Capture the cell that displays the provided text and extract its (x, y) central coordinate. 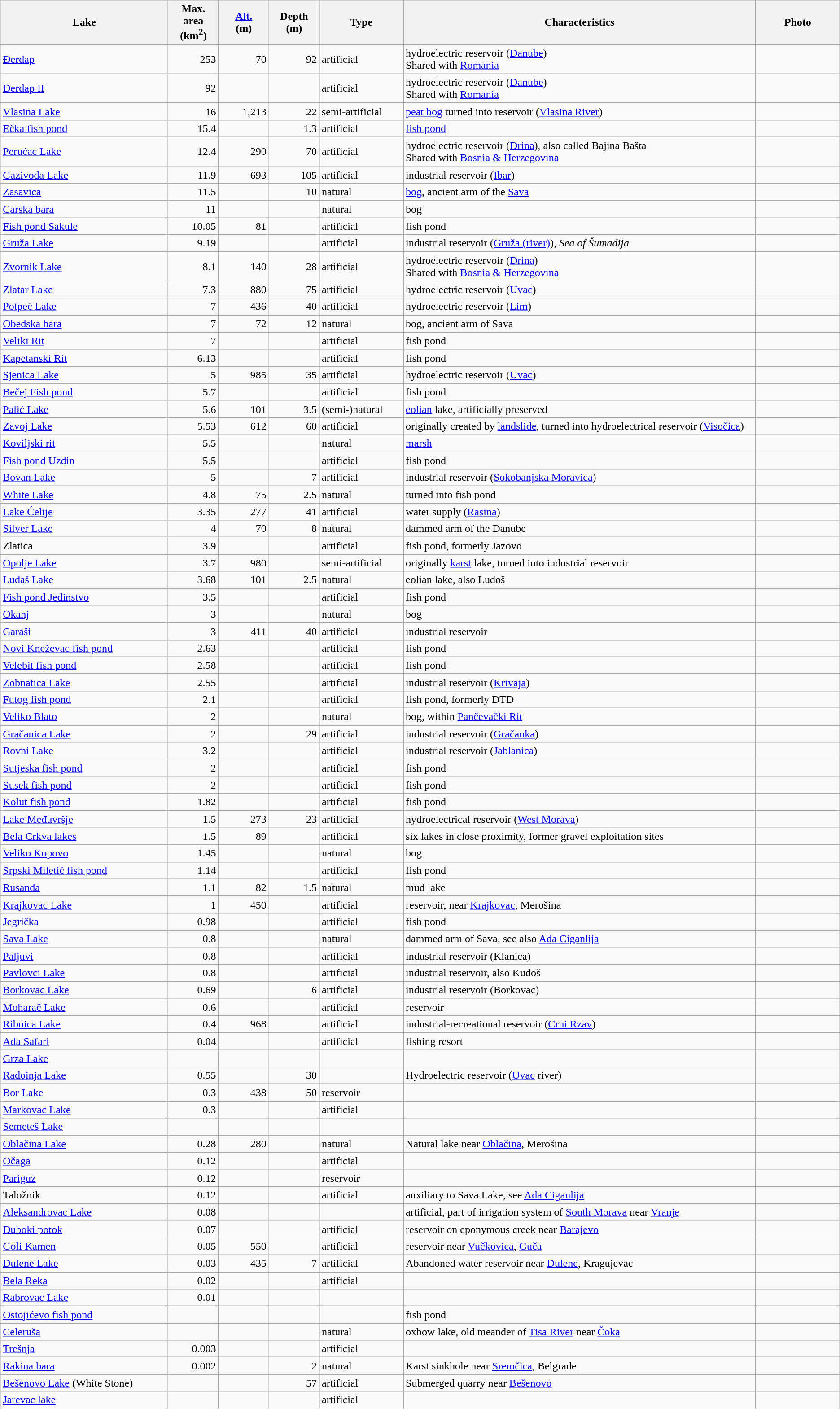
industrial-recreational reservoir (Crni Rzav) (580, 1024)
Krajkovac Lake (84, 904)
Taložnik (84, 1195)
mud lake (580, 887)
hydroelectric reservoir (Drina)Shared with Bosnia & Herzegovina (580, 267)
0.6 (193, 1007)
41 (294, 512)
Bela Reka (84, 1281)
Abandoned water reservoir near Dulene, Kragujevac (580, 1264)
reservoir near Vučkovica, Guča (580, 1246)
11.9 (193, 175)
Oblačina Lake (84, 1144)
industrial reservoir (Sokobanjska Moravica) (580, 478)
4.8 (193, 495)
fishing resort (580, 1041)
980 (244, 563)
Max.area (km2) (193, 22)
7.3 (193, 290)
985 (244, 375)
5.7 (193, 392)
(semi-)natural (361, 409)
Trešnja (84, 1349)
1.45 (193, 853)
Photo (798, 22)
bog, ancient arm of the Sava (580, 192)
50 (294, 1093)
Gruža Lake (84, 243)
3.9 (193, 546)
turned into fish pond (580, 495)
Obedska bara (84, 324)
Srpski Miletić fish pond (84, 870)
industrial reservoir (Klanica) (580, 956)
Radoinja Lake (84, 1075)
Gazivoda Lake (84, 175)
hydroelectric reservoir (Drina), also called Bajina BaštaShared with Bosnia & Herzegovina (580, 152)
industrial reservoir (Gruža (river)), Sea of Šumadija (580, 243)
Alt.(m) (244, 22)
Rakina bara (84, 1366)
57 (294, 1383)
Lake Ćelije (84, 512)
dammed arm of Sava, see also Ada Ciganlija (580, 939)
Lake (84, 22)
Zlatica (84, 546)
eolian lake, also Ludoš (580, 580)
12 (294, 324)
oxbow lake, old meander of Tisa River near Čoka (580, 1332)
35 (294, 375)
Đerdap (84, 59)
Bešenovo Lake (White Stone) (84, 1383)
Duboki potok (84, 1229)
industrial reservoir (Gračanka) (580, 734)
industrial reservoir (Borkovac) (580, 990)
Očaga (84, 1161)
artificial, part of irrigation system of South Morava near Vranje (580, 1212)
Zvornik Lake (84, 267)
438 (244, 1093)
Grza Lake (84, 1058)
6.13 (193, 358)
0.05 (193, 1246)
72 (244, 324)
693 (244, 175)
Potpeć Lake (84, 307)
5.6 (193, 409)
0.04 (193, 1041)
0.01 (193, 1298)
273 (244, 819)
1.14 (193, 870)
8 (294, 529)
550 (244, 1246)
9.19 (193, 243)
Depth(m) (294, 22)
0.08 (193, 1212)
880 (244, 290)
reservoir on eponymous creek near Barajevo (580, 1229)
Kapetanski Rit (84, 358)
2.63 (193, 648)
Veliko Blato (84, 717)
Kolut fish pond (84, 802)
Koviljski rit (84, 443)
28 (294, 267)
Hydroelectric reservoir (Uvac river) (580, 1075)
Gračanica Lake (84, 734)
six lakes in close proximity, former gravel exploitation sites (580, 836)
0.07 (193, 1229)
5.53 (193, 426)
3.35 (193, 512)
industrial reservoir (Ibar) (580, 175)
1.3 (294, 128)
1 (193, 904)
Moharač Lake (84, 1007)
Okanj (84, 614)
11 (193, 209)
0.02 (193, 1281)
Opolje Lake (84, 563)
Karst sinkhole near Sremčica, Belgrade (580, 1366)
Lake Međuvršje (84, 819)
bog, within Pančevački Rit (580, 717)
1.1 (193, 887)
22 (294, 111)
0.55 (193, 1075)
Celeruša (84, 1332)
Carska bara (84, 209)
0.002 (193, 1366)
82 (244, 887)
15.4 (193, 128)
Velebit fish pond (84, 665)
30 (294, 1075)
industrial reservoir (Jablanica) (580, 751)
Sutjeska fish pond (84, 768)
16 (193, 111)
Đerdap II (84, 88)
411 (244, 631)
29 (294, 734)
2.55 (193, 682)
612 (244, 426)
Pavlovci Lake (84, 973)
Zobnatica Lake (84, 682)
Fish pond Jedinstvo (84, 597)
originally karst lake, turned into industrial reservoir (580, 563)
auxiliary to Sava Lake, see Ada Ciganlija (580, 1195)
6 (294, 990)
0.69 (193, 990)
industrial reservoir (580, 631)
Rovni Lake (84, 751)
fish pond, formerly Jazovo (580, 546)
Type (361, 22)
Jarevac lake (84, 1400)
Futog fish pond (84, 699)
0.4 (193, 1024)
Palić Lake (84, 409)
industrial reservoir (Krivaja) (580, 682)
Semeteš Lake (84, 1127)
Bovan Lake (84, 478)
Perućac Lake (84, 152)
Jegrička (84, 922)
0.28 (193, 1144)
marsh (580, 443)
Veliki Rit (84, 341)
4 (193, 529)
Zavoj Lake (84, 426)
23 (294, 819)
Fish pond Uzdin (84, 461)
Vlasina Lake (84, 111)
Ečka fish pond (84, 128)
1.82 (193, 802)
277 (244, 512)
Garaši (84, 631)
Bečej Fish pond (84, 392)
968 (244, 1024)
Rusanda (84, 887)
Zlatar Lake (84, 290)
Silver Lake (84, 529)
fish pond, formerly DTD (580, 699)
0.03 (193, 1264)
1,213 (244, 111)
Paljuvi (84, 956)
Natural lake near Oblačina, Merošina (580, 1144)
436 (244, 307)
Aleksandrovac Lake (84, 1212)
290 (244, 152)
Sava Lake (84, 939)
Characteristics (580, 22)
Susek fish pond (84, 785)
280 (244, 1144)
bog, ancient arm of Sava (580, 324)
450 (244, 904)
Markovac Lake (84, 1110)
Submerged quarry near Bešenovo (580, 1383)
10.05 (193, 226)
industrial reservoir, also Kudoš (580, 973)
435 (244, 1264)
water supply (Rasina) (580, 512)
Zasavica (84, 192)
Novi Kneževac fish pond (84, 648)
0.98 (193, 922)
Ribnica Lake (84, 1024)
eolian lake, artificially preserved (580, 409)
140 (244, 267)
Ostojićevo fish pond (84, 1315)
Pariguz (84, 1178)
3.68 (193, 580)
81 (244, 226)
Ludaš Lake (84, 580)
peat bog turned into reservoir (Vlasina River) (580, 111)
Bor Lake (84, 1093)
Dulene Lake (84, 1264)
89 (244, 836)
Sjenica Lake (84, 375)
White Lake (84, 495)
12.4 (193, 152)
hydroelectric reservoir (Lim) (580, 307)
dammed arm of the Danube (580, 529)
105 (294, 175)
11.5 (193, 192)
Ada Safari (84, 1041)
Veliko Kopovo (84, 853)
0.003 (193, 1349)
10 (294, 192)
hydroelectrical reservoir (West Morava) (580, 819)
2.58 (193, 665)
3.7 (193, 563)
2.1 (193, 699)
originally created by landslide, turned into hydroelectrical reservoir (Visočica) (580, 426)
3.2 (193, 751)
8.1 (193, 267)
Borkovac Lake (84, 990)
Bela Crkva lakes (84, 836)
60 (294, 426)
Goli Kamen (84, 1246)
Fish pond Sakule (84, 226)
253 (193, 59)
reservoir, near Krajkovac, Merošina (580, 904)
Rabrovac Lake (84, 1298)
